For the text-containing cell, return its midpoint in (x, y) coordinate format. 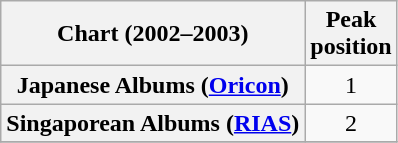
2 (351, 123)
Japanese Albums (Oricon) (153, 85)
Peakposition (351, 34)
1 (351, 85)
Singaporean Albums (RIAS) (153, 123)
Chart (2002–2003) (153, 34)
